Find where the given text appears and provide that cell's center as (x, y) coordinate. 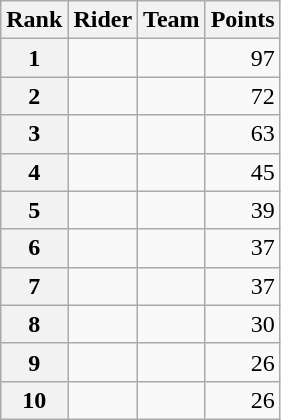
30 (242, 324)
63 (242, 134)
Rider (103, 20)
10 (34, 400)
4 (34, 172)
72 (242, 96)
6 (34, 248)
2 (34, 96)
8 (34, 324)
7 (34, 286)
Team (172, 20)
Rank (34, 20)
3 (34, 134)
Points (242, 20)
5 (34, 210)
39 (242, 210)
97 (242, 58)
9 (34, 362)
1 (34, 58)
45 (242, 172)
